Pinpoint the cell where the given text exists, returning its [X, Y] midpoint coordinate. 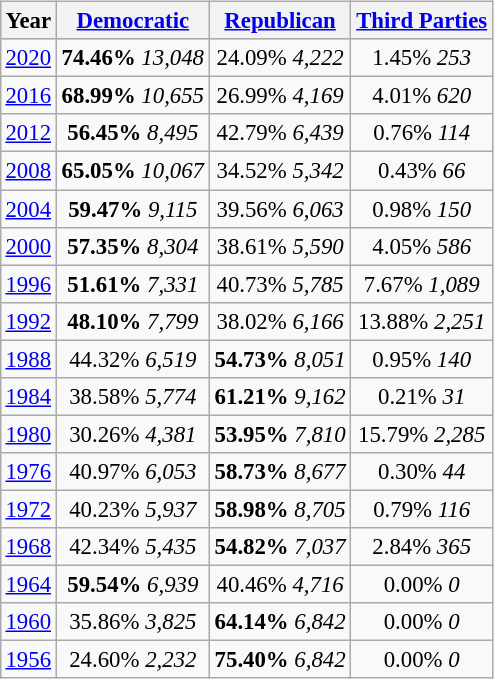
59.54% 6,939 [132, 584]
1996 [28, 284]
1992 [28, 321]
38.58% 5,774 [132, 396]
1988 [28, 359]
2008 [28, 171]
7.67% 1,089 [422, 284]
24.60% 2,232 [132, 660]
0.43% 66 [422, 171]
0.98% 150 [422, 209]
Year [28, 21]
0.76% 114 [422, 133]
30.26% 4,381 [132, 434]
68.99% 10,655 [132, 96]
1964 [28, 584]
40.97% 6,053 [132, 472]
1956 [28, 660]
64.14% 6,842 [280, 622]
40.23% 5,937 [132, 509]
2.84% 365 [422, 547]
39.56% 6,063 [280, 209]
26.99% 4,169 [280, 96]
4.05% 586 [422, 246]
1984 [28, 396]
54.82% 7,037 [280, 547]
1972 [28, 509]
1968 [28, 547]
1.45% 253 [422, 58]
61.21% 9,162 [280, 396]
0.95% 140 [422, 359]
1960 [28, 622]
Democratic [132, 21]
35.86% 3,825 [132, 622]
15.79% 2,285 [422, 434]
54.73% 8,051 [280, 359]
40.73% 5,785 [280, 284]
Republican [280, 21]
74.46% 13,048 [132, 58]
24.09% 4,222 [280, 58]
13.88% 2,251 [422, 321]
0.21% 31 [422, 396]
2020 [28, 58]
42.34% 5,435 [132, 547]
34.52% 5,342 [280, 171]
56.45% 8,495 [132, 133]
2004 [28, 209]
42.79% 6,439 [280, 133]
65.05% 10,067 [132, 171]
53.95% 7,810 [280, 434]
58.73% 8,677 [280, 472]
2000 [28, 246]
2016 [28, 96]
Third Parties [422, 21]
40.46% 4,716 [280, 584]
0.79% 116 [422, 509]
58.98% 8,705 [280, 509]
57.35% 8,304 [132, 246]
38.02% 6,166 [280, 321]
2012 [28, 133]
1976 [28, 472]
0.30% 44 [422, 472]
75.40% 6,842 [280, 660]
51.61% 7,331 [132, 284]
44.32% 6,519 [132, 359]
1980 [28, 434]
48.10% 7,799 [132, 321]
59.47% 9,115 [132, 209]
4.01% 620 [422, 96]
38.61% 5,590 [280, 246]
